Locate the cell with the specified text and output its (X, Y) center coordinate. 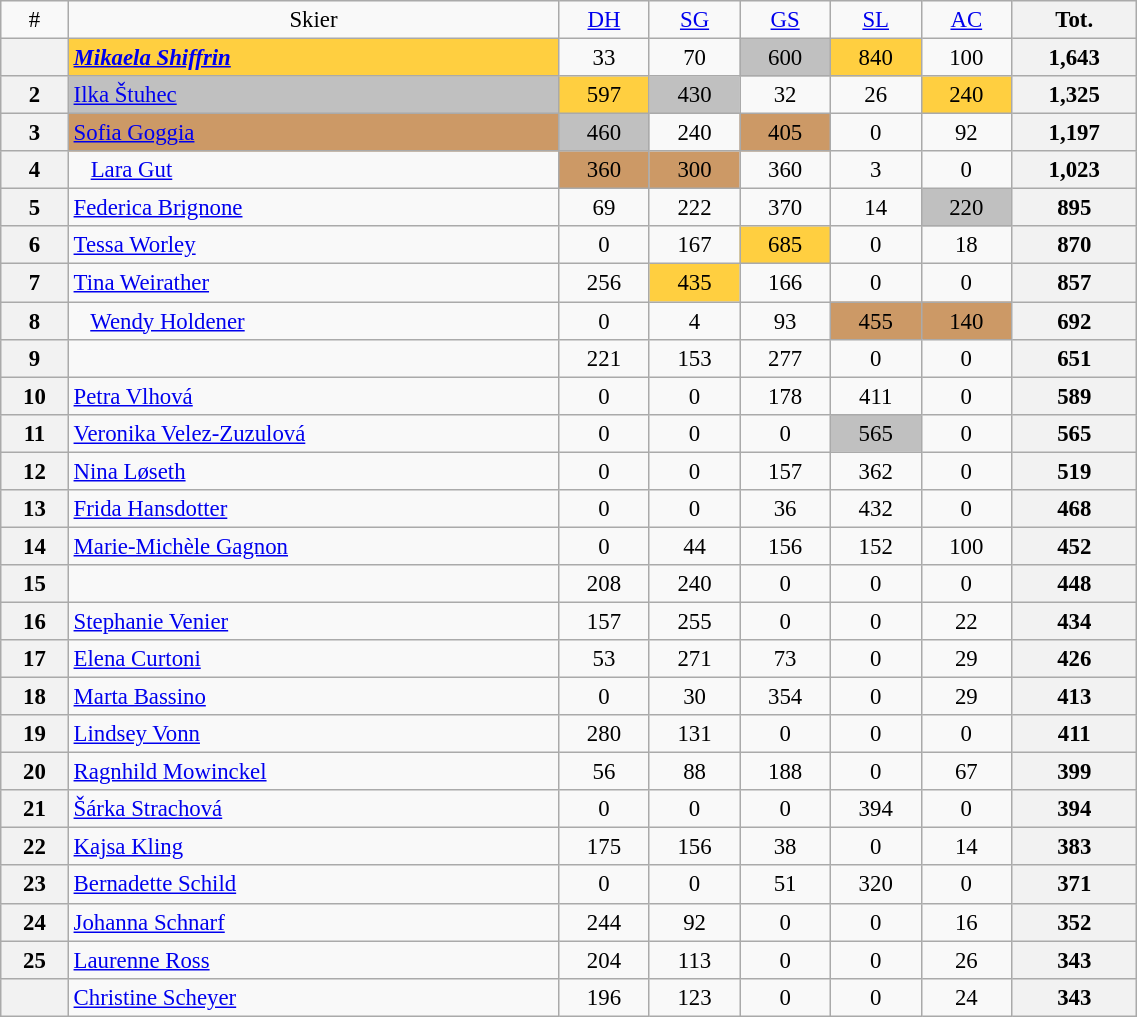
38 (786, 847)
88 (694, 772)
32 (786, 95)
9 (35, 358)
Elena Curtoni (313, 659)
432 (876, 509)
19 (35, 734)
30 (694, 697)
383 (1074, 847)
DH (604, 20)
2 (35, 95)
Šárka Strachová (313, 809)
Wendy Holdener (313, 321)
426 (1074, 659)
685 (786, 245)
12 (35, 471)
Tina Weirather (313, 283)
167 (694, 245)
SL (876, 20)
895 (1074, 208)
460 (604, 133)
519 (1074, 471)
123 (694, 997)
70 (694, 58)
53 (604, 659)
# (35, 20)
6 (35, 245)
36 (786, 509)
196 (604, 997)
44 (694, 546)
21 (35, 809)
354 (786, 697)
468 (1074, 509)
435 (694, 283)
244 (604, 922)
25 (35, 960)
Ilka Štuhec (313, 95)
300 (694, 170)
370 (786, 208)
362 (876, 471)
51 (786, 885)
320 (876, 885)
Johanna Schnarf (313, 922)
Mikaela Shiffrin (313, 58)
166 (786, 283)
5 (35, 208)
455 (876, 321)
452 (1074, 546)
140 (966, 321)
434 (1074, 621)
15 (35, 584)
Christine Scheyer (313, 997)
153 (694, 358)
SG (694, 20)
188 (786, 772)
Nina Løseth (313, 471)
Bernadette Schild (313, 885)
448 (1074, 584)
Federica Brignone (313, 208)
93 (786, 321)
204 (604, 960)
7 (35, 283)
Petra Vlhová (313, 396)
1,023 (1074, 170)
Frida Hansdotter (313, 509)
8 (35, 321)
Lindsey Vonn (313, 734)
178 (786, 396)
1,643 (1074, 58)
870 (1074, 245)
277 (786, 358)
399 (1074, 772)
352 (1074, 922)
67 (966, 772)
73 (786, 659)
256 (604, 283)
255 (694, 621)
840 (876, 58)
131 (694, 734)
597 (604, 95)
Marta Bassino (313, 697)
152 (876, 546)
Marie-Michèle Gagnon (313, 546)
Ragnhild Mowinckel (313, 772)
33 (604, 58)
17 (35, 659)
Laurenne Ross (313, 960)
220 (966, 208)
1,325 (1074, 95)
13 (35, 509)
Tessa Worley (313, 245)
Kajsa Kling (313, 847)
56 (604, 772)
20 (35, 772)
11 (35, 433)
651 (1074, 358)
Tot. (1074, 20)
405 (786, 133)
Veronika Velez-Zuzulová (313, 433)
600 (786, 58)
69 (604, 208)
371 (1074, 885)
AC (966, 20)
280 (604, 734)
222 (694, 208)
221 (604, 358)
113 (694, 960)
208 (604, 584)
Sofia Goggia (313, 133)
692 (1074, 321)
175 (604, 847)
10 (35, 396)
430 (694, 95)
271 (694, 659)
Lara Gut (313, 170)
857 (1074, 283)
Stephanie Venier (313, 621)
589 (1074, 396)
413 (1074, 697)
Skier (313, 20)
GS (786, 20)
23 (35, 885)
1,197 (1074, 133)
